Detect which cell encompasses the target text, then output its (x, y) center coordinate. 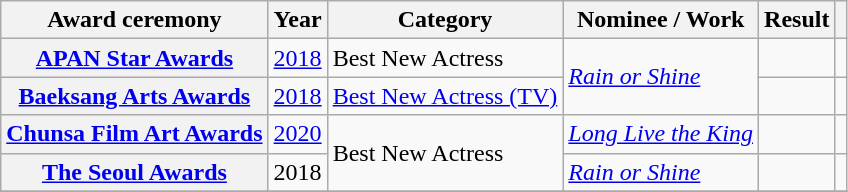
Year (298, 20)
APAN Star Awards (134, 58)
Best New Actress (TV) (445, 96)
Category (445, 20)
Award ceremony (134, 20)
Baeksang Arts Awards (134, 96)
Chunsa Film Art Awards (134, 134)
Long Live the King (661, 134)
Result (797, 20)
The Seoul Awards (134, 172)
Nominee / Work (661, 20)
2020 (298, 134)
